Scan for the cell matching the given text and deliver its (X, Y) coordinate at center. 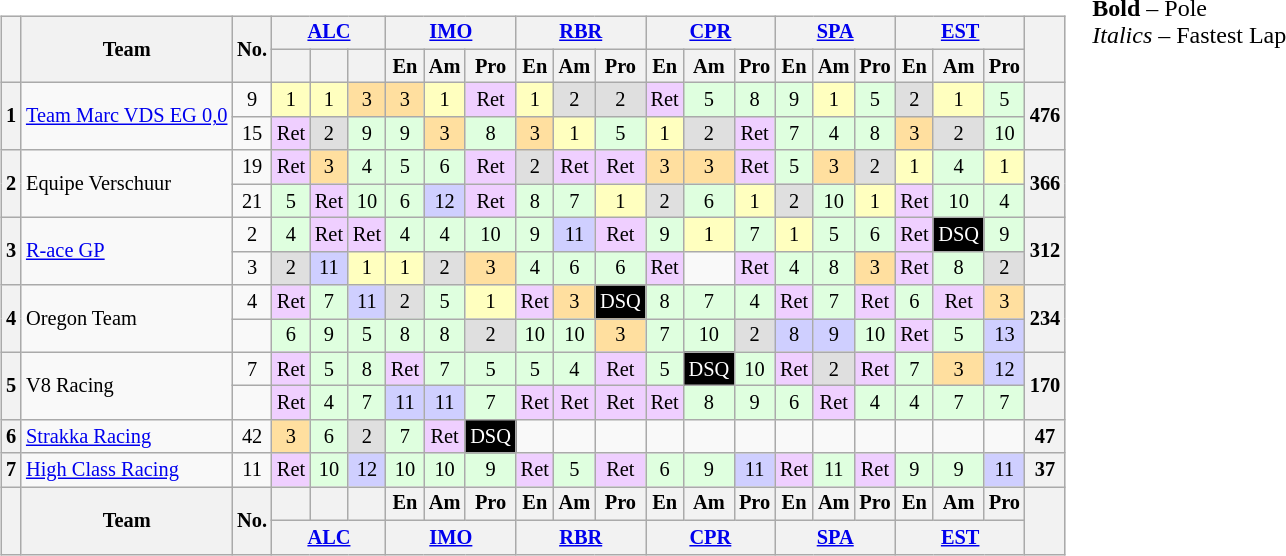
Team Marc VDS EG 0,0 (126, 116)
Equipe Verschuur (126, 184)
312 (1045, 252)
19 (252, 167)
476 (1045, 116)
Oregon Team (126, 318)
42 (252, 437)
V8 Racing (126, 386)
366 (1045, 184)
234 (1045, 318)
15 (252, 134)
47 (1045, 437)
37 (1045, 470)
21 (252, 201)
170 (1045, 386)
13 (1004, 336)
R-ace GP (126, 252)
High Class Racing (126, 470)
Strakka Racing (126, 437)
